Return (x, y) of the center of cell containing provided text 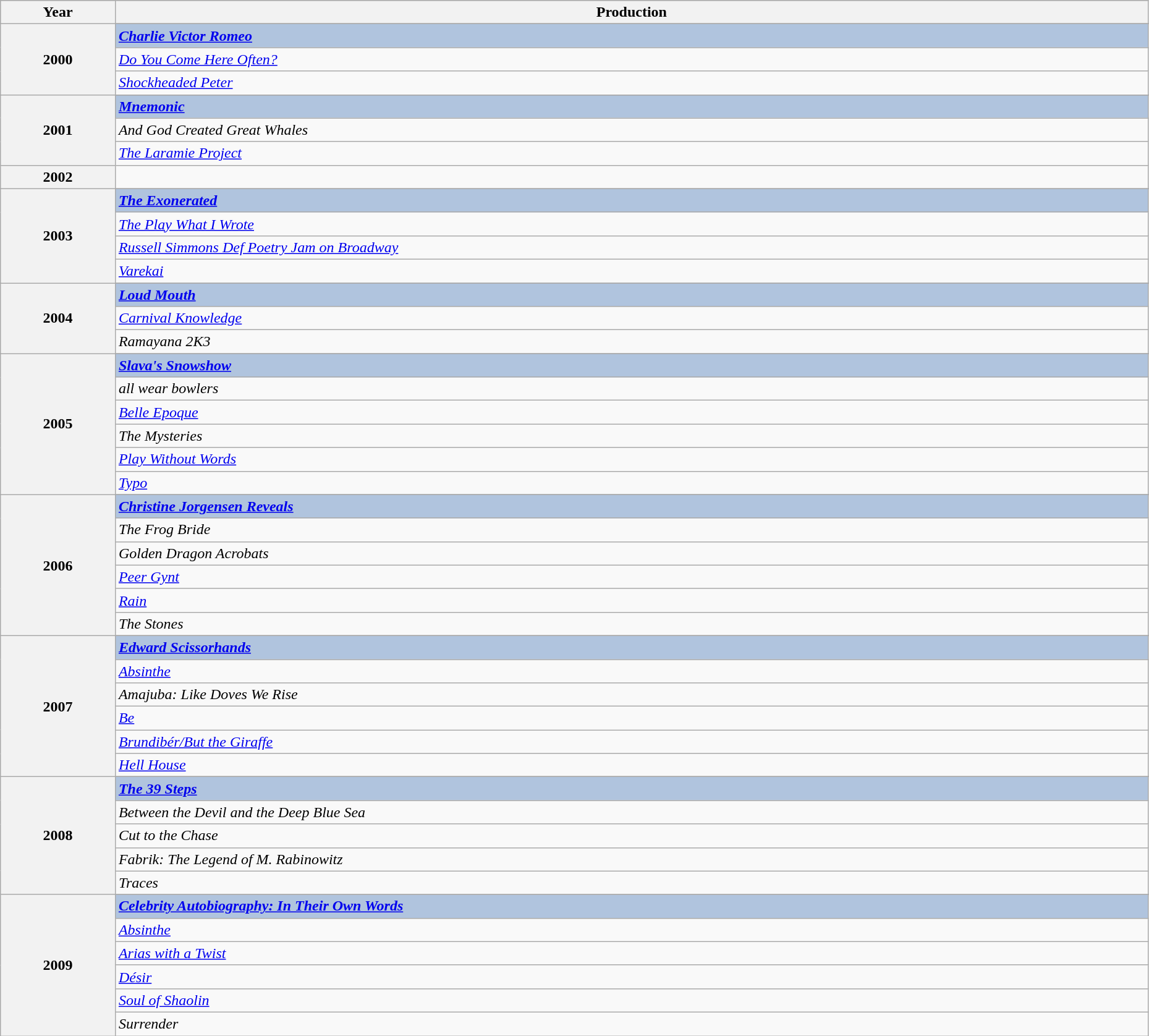
Edward Scissorhands (632, 647)
2001 (58, 130)
Be (632, 718)
2003 (58, 236)
Mnemonic (632, 106)
Désir (632, 977)
Year (58, 12)
2000 (58, 59)
Traces (632, 883)
Between the Devil and the Deep Blue Sea (632, 812)
Carnival Knowledge (632, 318)
Celebrity Autobiography: In Their Own Words (632, 906)
Cut to the Chase (632, 836)
2006 (58, 565)
2007 (58, 706)
Fabrik: The Legend of M. Rabinowitz (632, 859)
Golden Dragon Acrobats (632, 553)
2004 (58, 318)
Slava's Snowshow (632, 365)
The Stones (632, 624)
2009 (58, 965)
2008 (58, 836)
The Play What I Wrote (632, 224)
Christine Jorgensen Reveals (632, 506)
all wear bowlers (632, 389)
Production (632, 12)
Play Without Words (632, 459)
Amajuba: Like Doves We Rise (632, 695)
The Mysteries (632, 436)
Ramayana 2K3 (632, 342)
And God Created Great Whales (632, 130)
Shockheaded Peter (632, 83)
Brundibér/But the Giraffe (632, 742)
Varekai (632, 271)
Hell House (632, 765)
The Laramie Project (632, 153)
Typo (632, 483)
The Exonerated (632, 200)
Belle Epoque (632, 412)
Loud Mouth (632, 295)
Soul of Shaolin (632, 1000)
The 39 Steps (632, 789)
Rain (632, 600)
Surrender (632, 1024)
Russell Simmons Def Poetry Jam on Broadway (632, 247)
2002 (58, 177)
Peer Gynt (632, 577)
2005 (58, 424)
Arias with a Twist (632, 953)
Do You Come Here Often? (632, 59)
Charlie Victor Romeo (632, 36)
The Frog Bride (632, 530)
